Find where the given text appears and provide that cell's center as (X, Y) coordinate. 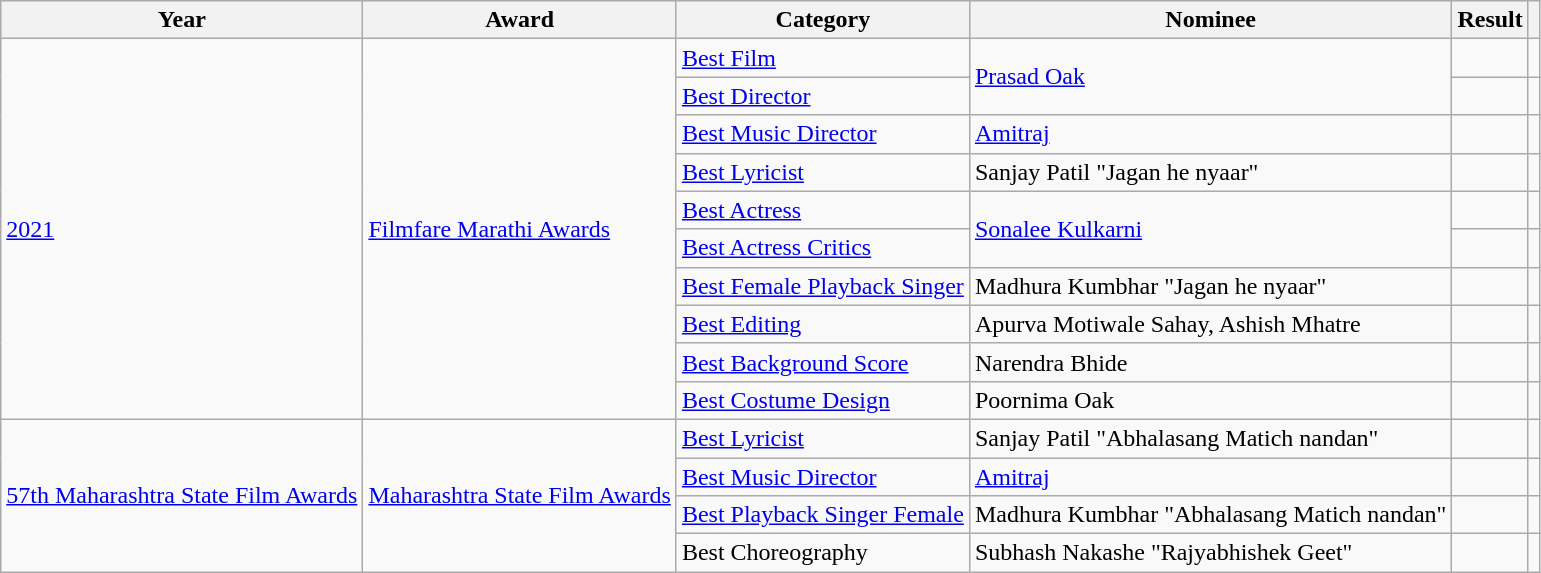
Best Background Score (822, 362)
Best Actress (822, 210)
Best Playback Singer Female (822, 515)
Nominee (1210, 20)
Year (182, 20)
Best Editing (822, 324)
Sanjay Patil "Abhalasang Matich nandan" (1210, 438)
57th Maharashtra State Film Awards (182, 495)
Maharashtra State Film Awards (520, 495)
Apurva Motiwale Sahay, Ashish Mhatre (1210, 324)
Sonalee Kulkarni (1210, 229)
Narendra Bhide (1210, 362)
Subhash Nakashe "Rajyabhishek Geet" (1210, 553)
Best Costume Design (822, 400)
Best Actress Critics (822, 248)
2021 (182, 230)
Filmfare Marathi Awards (520, 230)
Best Film (822, 58)
Result (1490, 20)
Prasad Oak (1210, 77)
Best Director (822, 96)
Madhura Kumbhar "Jagan he nyaar" (1210, 286)
Category (822, 20)
Best Female Playback Singer (822, 286)
Sanjay Patil "Jagan he nyaar" (1210, 172)
Poornima Oak (1210, 400)
Best Choreography (822, 553)
Award (520, 20)
Madhura Kumbhar "Abhalasang Matich nandan" (1210, 515)
